Pinpoint the cell where the given text exists, returning its (x, y) midpoint coordinate. 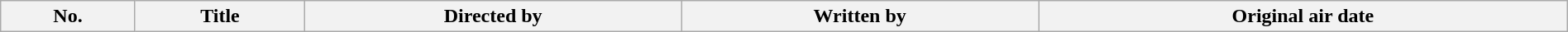
Directed by (493, 16)
Written by (860, 16)
Original air date (1303, 16)
No. (68, 16)
Title (220, 16)
